Return [x, y] of the center of cell containing provided text 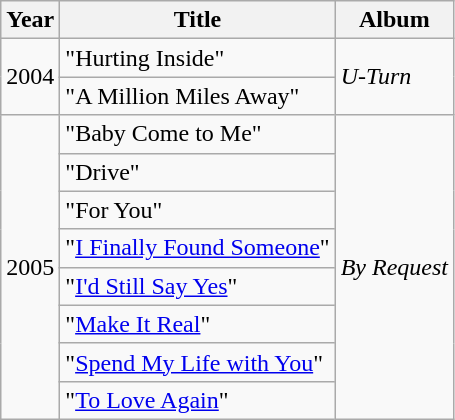
"Baby Come to Me" [198, 134]
"A Million Miles Away" [198, 96]
"Hurting Inside" [198, 58]
"I Finally Found Someone" [198, 248]
"For You" [198, 210]
"To Love Again" [198, 400]
"Make It Real" [198, 324]
Year [30, 20]
2005 [30, 267]
"Drive" [198, 172]
U-Turn [394, 77]
Album [394, 20]
2004 [30, 77]
Title [198, 20]
By Request [394, 267]
"Spend My Life with You" [198, 362]
"I'd Still Say Yes" [198, 286]
